Identify which cell holds the provided text, then report its [X, Y] central coordinate. 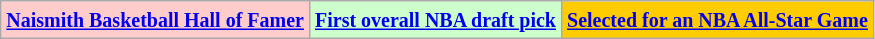
First overall NBA draft pick [435, 20]
Naismith Basketball Hall of Famer [156, 20]
Selected for an NBA All-Star Game [718, 20]
